Output the (X, Y) coordinate of the center of the cell containing the given text.  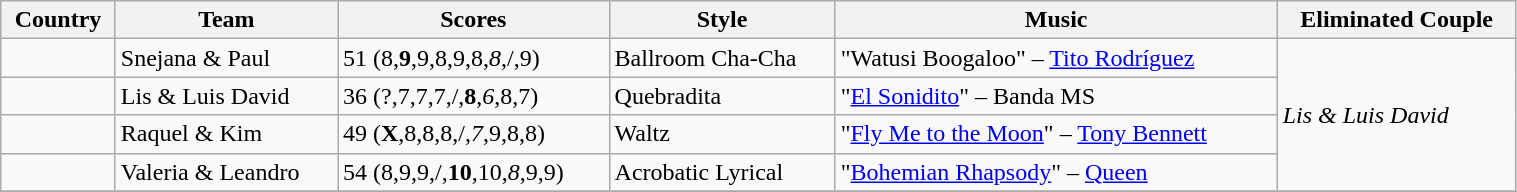
Style (722, 20)
Snejana & Paul (226, 58)
Quebradita (722, 96)
"El Sonidito" – Banda MS (1056, 96)
Country (58, 20)
36 (?,7,7,7,/,8,6,8,7) (474, 96)
Scores (474, 20)
Ballroom Cha-Cha (722, 58)
54 (8,9,9,/,10,10,8,9,9) (474, 172)
49 (X,8,8,8,/,7,9,8,8) (474, 134)
51 (8,9,9,8,9,8,8,/,9) (474, 58)
"Watusi Boogaloo" – Tito Rodríguez (1056, 58)
Team (226, 20)
"Bohemian Rhapsody" – Queen (1056, 172)
Raquel & Kim (226, 134)
Music (1056, 20)
Waltz (722, 134)
Valeria & Leandro (226, 172)
Eliminated Couple (1396, 20)
"Fly Me to the Moon" – Tony Bennett (1056, 134)
Acrobatic Lyrical (722, 172)
